Return (x, y) of the center of cell containing provided text 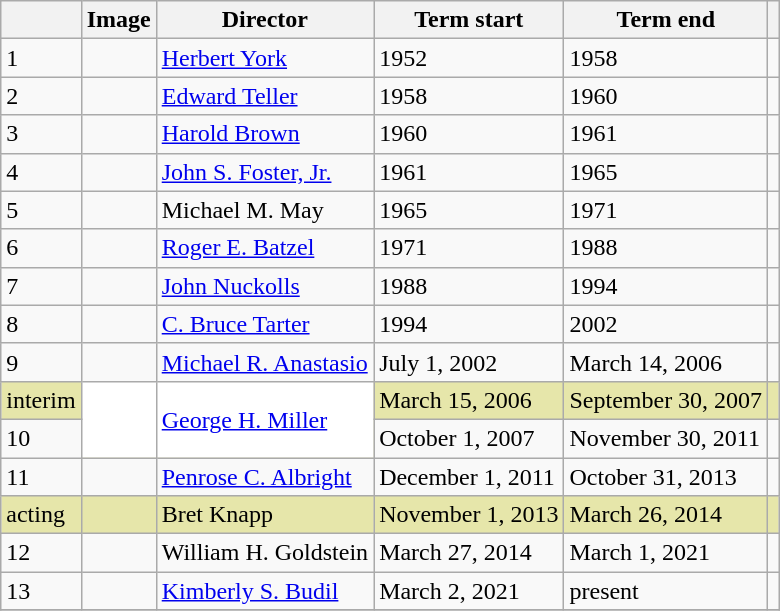
September 30, 2007 (666, 400)
1952 (469, 58)
March 27, 2014 (469, 553)
November 30, 2011 (666, 438)
8 (41, 324)
present (666, 591)
3 (41, 134)
11 (41, 477)
December 1, 2011 (469, 477)
Herbert York (264, 58)
13 (41, 591)
Bret Knapp (264, 515)
10 (41, 438)
2 (41, 96)
March 14, 2006 (666, 362)
1 (41, 58)
6 (41, 248)
Michael R. Anastasio (264, 362)
Roger E. Batzel (264, 248)
John Nuckolls (264, 286)
March 1, 2021 (666, 553)
October 1, 2007 (469, 438)
4 (41, 172)
Penrose C. Albright (264, 477)
Kimberly S. Budil (264, 591)
March 26, 2014 (666, 515)
March 2, 2021 (469, 591)
9 (41, 362)
Term end (666, 20)
Image (118, 20)
November 1, 2013 (469, 515)
interim (41, 400)
7 (41, 286)
October 31, 2013 (666, 477)
Director (264, 20)
12 (41, 553)
Term start (469, 20)
William H. Goldstein (264, 553)
Michael M. May (264, 210)
5 (41, 210)
George H. Miller (264, 419)
Harold Brown (264, 134)
John S. Foster, Jr. (264, 172)
acting (41, 515)
July 1, 2002 (469, 362)
2002 (666, 324)
Edward Teller (264, 96)
C. Bruce Tarter (264, 324)
March 15, 2006 (469, 400)
